Return the [x, y] coordinate for the center point of the cell that contains the specified text.  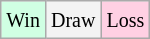
Win [24, 20]
Draw [72, 20]
Loss [126, 20]
